Capture the cell that displays the provided text and extract its (x, y) central coordinate. 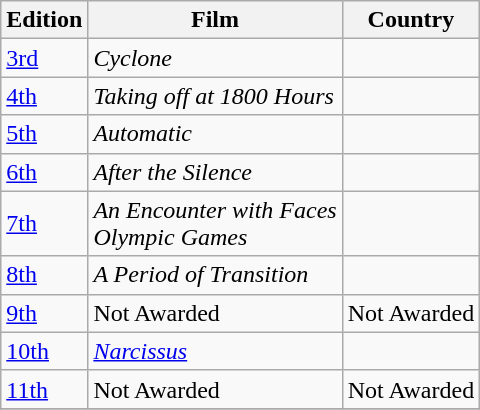
11th (44, 389)
4th (44, 96)
Film (215, 20)
A Period of Transition (215, 275)
Narcissus (215, 351)
Cyclone (215, 58)
Taking off at 1800 Hours (215, 96)
After the Silence (215, 172)
8th (44, 275)
5th (44, 134)
Automatic (215, 134)
7th (44, 224)
3rd (44, 58)
Edition (44, 20)
An Encounter with FacesOlympic Games (215, 224)
6th (44, 172)
Country (411, 20)
9th (44, 313)
10th (44, 351)
